Search for the cell housing the specified text and yield its [X, Y] center coordinate. 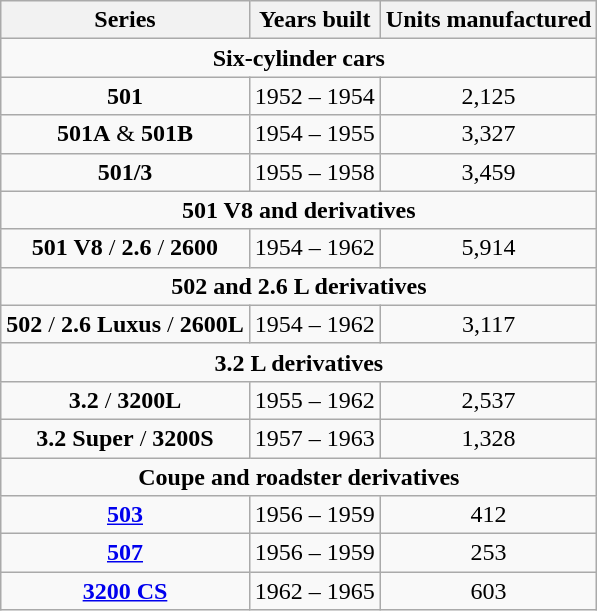
3.2 / 3200L [125, 400]
3,327 [488, 134]
Series [125, 20]
412 [488, 515]
3.2 Super / 3200S [125, 438]
1954 – 1955 [314, 134]
3200 CS [125, 591]
501A & 501B [125, 134]
5,914 [488, 248]
253 [488, 553]
501/3 [125, 172]
2,537 [488, 400]
Coupe and roadster derivatives [299, 477]
501 [125, 96]
1962 – 1965 [314, 591]
1955 – 1958 [314, 172]
502 / 2.6 Luxus / 2600L [125, 324]
Units manufactured [488, 20]
603 [488, 591]
507 [125, 553]
Years built [314, 20]
503 [125, 515]
501 V8 / 2.6 / 2600 [125, 248]
1,328 [488, 438]
1955 – 1962 [314, 400]
2,125 [488, 96]
501 V8 and derivatives [299, 210]
3.2 L derivatives [299, 362]
502 and 2.6 L derivatives [299, 286]
3,117 [488, 324]
3,459 [488, 172]
Six-cylinder cars [299, 58]
1952 – 1954 [314, 96]
1957 – 1963 [314, 438]
